Pinpoint the cell where the given text exists, returning its (x, y) midpoint coordinate. 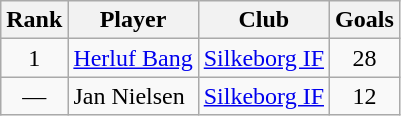
— (34, 96)
12 (365, 96)
Player (133, 20)
Goals (365, 20)
1 (34, 58)
Jan Nielsen (133, 96)
28 (365, 58)
Rank (34, 20)
Club (264, 20)
Herluf Bang (133, 58)
